Return the [X, Y] coordinate for the center point of the cell that contains the specified text.  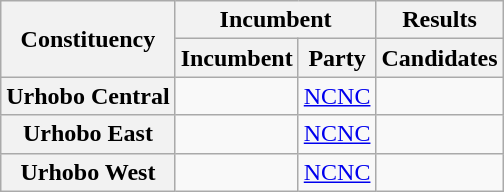
Candidates [440, 58]
Urhobo East [88, 134]
Urhobo West [88, 172]
Urhobo Central [88, 96]
Constituency [88, 39]
Party [337, 58]
Results [440, 20]
